Provide the [X, Y] coordinate of the cell's center where the given text is located.  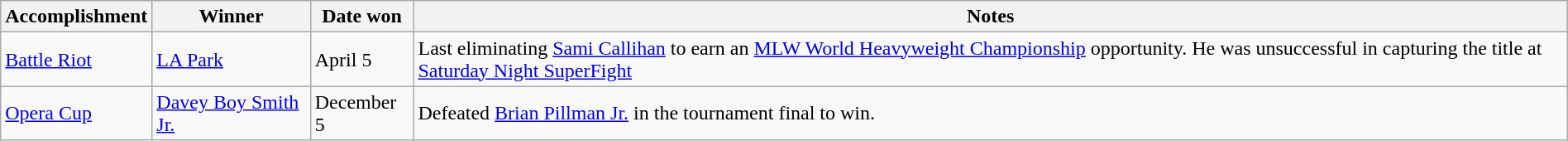
Battle Riot [76, 60]
Opera Cup [76, 113]
April 5 [362, 60]
Davey Boy Smith Jr. [232, 113]
Defeated Brian Pillman Jr. in the tournament final to win. [991, 113]
Date won [362, 17]
December 5 [362, 113]
LA Park [232, 60]
Winner [232, 17]
Accomplishment [76, 17]
Notes [991, 17]
